Return (X, Y) of the center of cell containing provided text 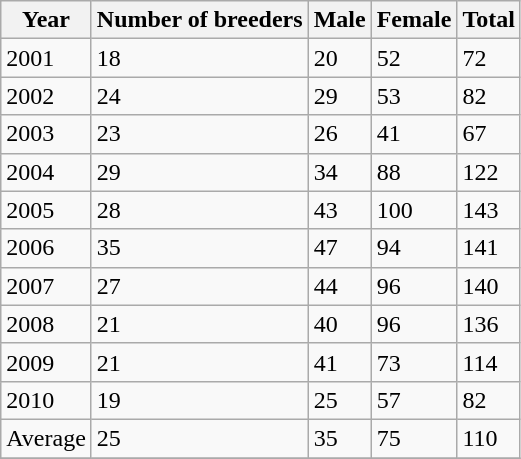
2010 (46, 400)
26 (340, 134)
2004 (46, 172)
Number of breeders (200, 20)
28 (200, 210)
43 (340, 210)
73 (414, 362)
Year (46, 20)
2005 (46, 210)
88 (414, 172)
Female (414, 20)
140 (489, 286)
2006 (46, 248)
27 (200, 286)
44 (340, 286)
143 (489, 210)
114 (489, 362)
2007 (46, 286)
67 (489, 134)
2003 (46, 134)
53 (414, 96)
Male (340, 20)
100 (414, 210)
136 (489, 324)
23 (200, 134)
72 (489, 58)
Average (46, 438)
40 (340, 324)
34 (340, 172)
52 (414, 58)
75 (414, 438)
94 (414, 248)
24 (200, 96)
2008 (46, 324)
19 (200, 400)
20 (340, 58)
2009 (46, 362)
Total (489, 20)
47 (340, 248)
110 (489, 438)
122 (489, 172)
2001 (46, 58)
57 (414, 400)
18 (200, 58)
2002 (46, 96)
141 (489, 248)
